For the text-containing cell, return its midpoint in [x, y] coordinate format. 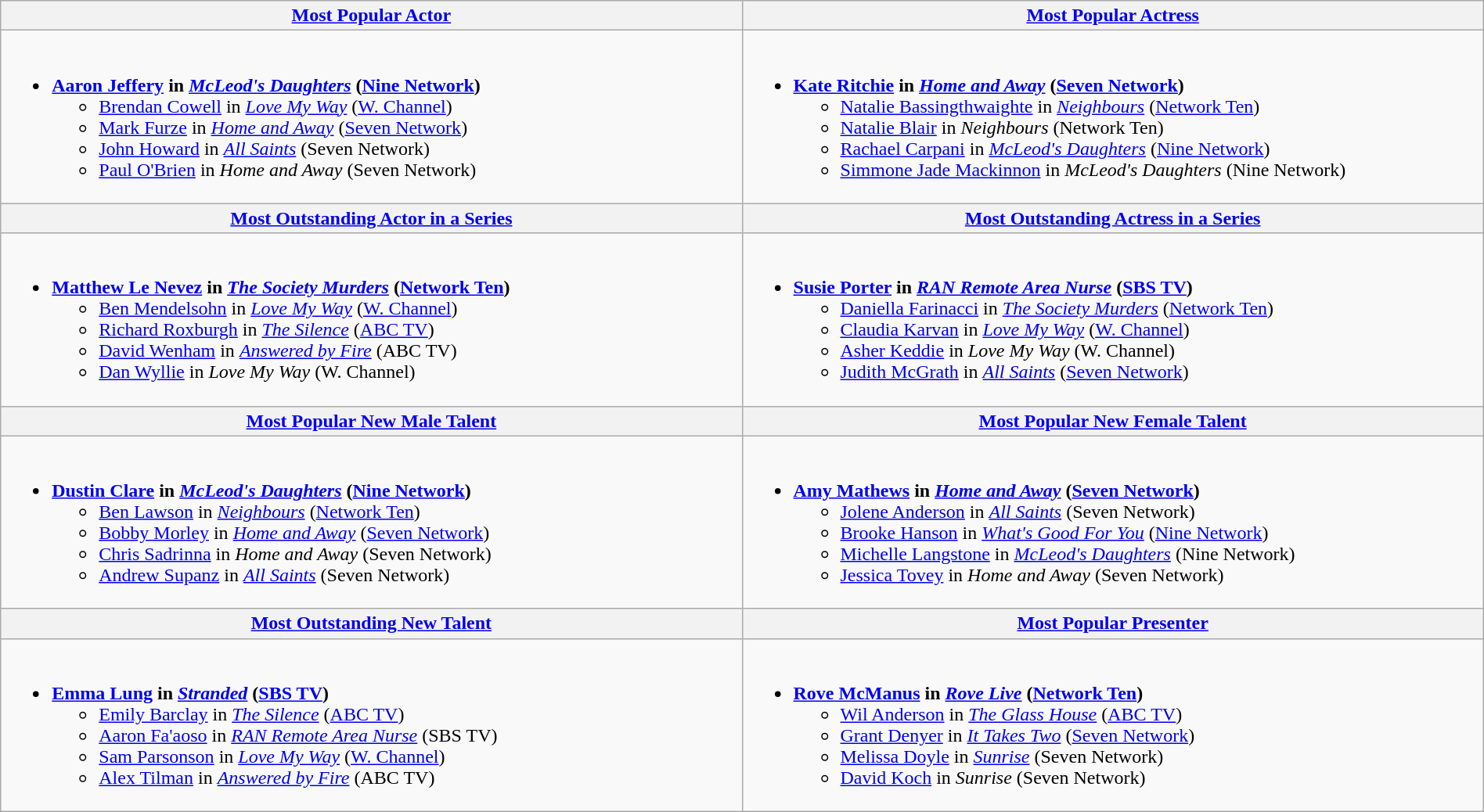
Most Popular New Female Talent [1113, 421]
Most Popular New Male Talent [371, 421]
Most Popular Actor [371, 16]
Most Outstanding Actress in a Series [1113, 218]
Most Popular Actress [1113, 16]
Most Popular Presenter [1113, 623]
Most Outstanding Actor in a Series [371, 218]
Most Outstanding New Talent [371, 623]
